Extract the [X, Y] coordinate from the center of the cell holding the provided text.  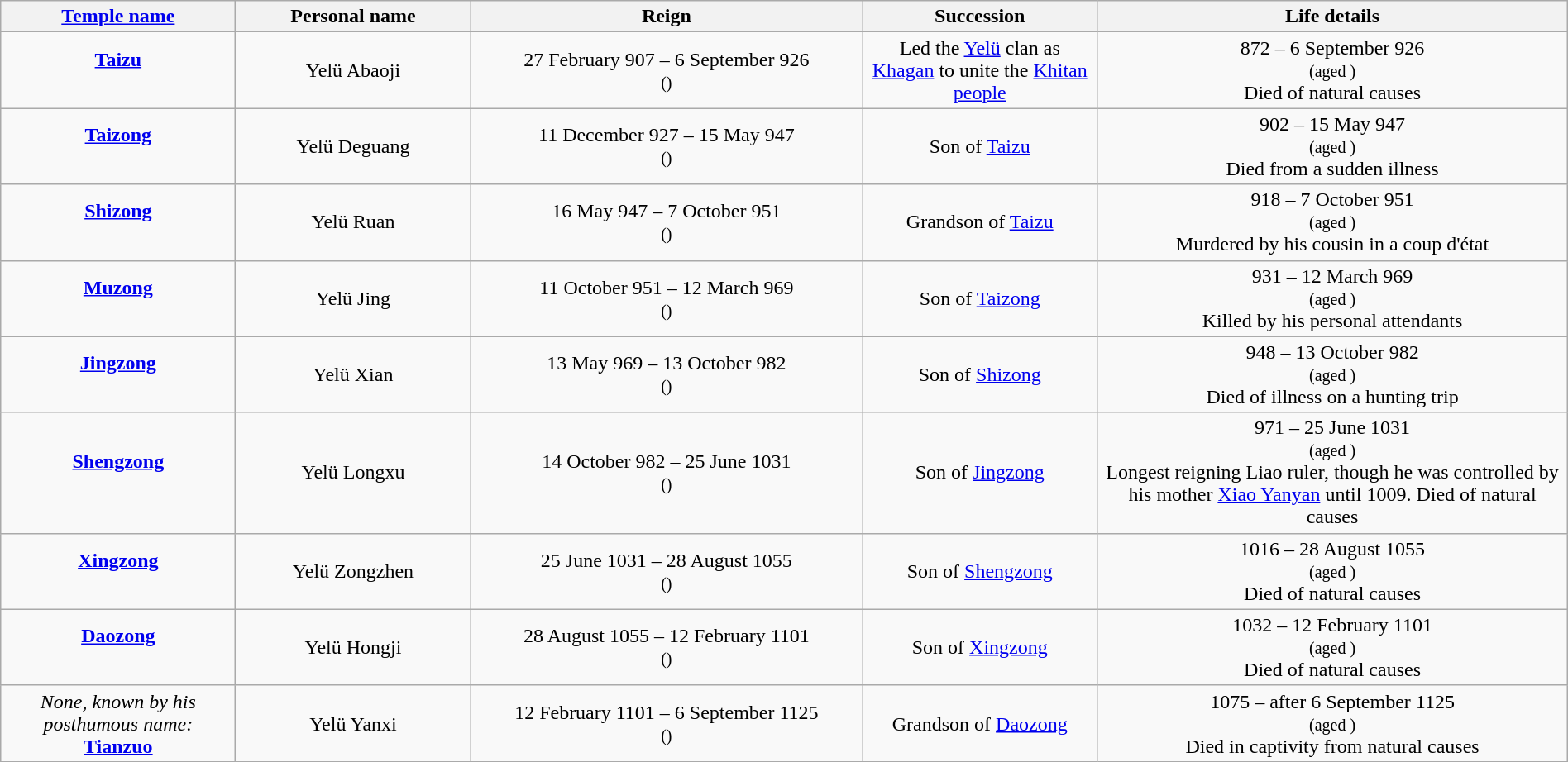
Yelü Xian [353, 374]
918 – 7 October 951(aged )Murdered by his cousin in a coup d'état [1332, 222]
Jingzong [118, 374]
Temple name [118, 17]
Yelü Abaoji [353, 70]
28 August 1055 – 12 February 1101() [667, 647]
Son of Jingzong [980, 473]
Daozong [118, 647]
Life details [1332, 17]
Taizu [118, 70]
Shizong [118, 222]
Son of Taizu [980, 146]
Led the Yelü clan as Khagan to unite the Khitan people [980, 70]
Yelü Zongzhen [353, 571]
Xingzong [118, 571]
Yelü Hongji [353, 647]
11 December 927 – 15 May 947() [667, 146]
1075 – after 6 September 1125(aged )Died in captivity from natural causes [1332, 723]
Son of Xingzong [980, 647]
27 February 907 – 6 September 926() [667, 70]
872 – 6 September 926(aged )Died of natural causes [1332, 70]
12 February 1101 – 6 September 1125() [667, 723]
11 October 951 – 12 March 969() [667, 298]
None, known by his posthumous name:Tianzuo [118, 723]
971 – 25 June 1031(aged )Longest reigning Liao ruler, though he was controlled by his mother Xiao Yanyan until 1009. Died of natural causes [1332, 473]
13 May 969 – 13 October 982() [667, 374]
Yelü Jing [353, 298]
902 – 15 May 947(aged )Died from a sudden illness [1332, 146]
948 – 13 October 982(aged )Died of illness on a hunting trip [1332, 374]
Yelü Yanxi [353, 723]
Grandson of Taizu [980, 222]
931 – 12 March 969(aged )Killed by his personal attendants [1332, 298]
1032 – 12 February 1101(aged )Died of natural causes [1332, 647]
Son of Taizong [980, 298]
Son of Shengzong [980, 571]
Succession [980, 17]
14 October 982 – 25 June 1031() [667, 473]
16 May 947 – 7 October 951() [667, 222]
Taizong [118, 146]
Son of Shizong [980, 374]
Grandson of Daozong [980, 723]
Yelü Ruan [353, 222]
Yelü Deguang [353, 146]
Yelü Longxu [353, 473]
Reign [667, 17]
Muzong [118, 298]
Shengzong [118, 473]
Personal name [353, 17]
1016 – 28 August 1055(aged )Died of natural causes [1332, 571]
25 June 1031 – 28 August 1055() [667, 571]
